Detect which cell encompasses the target text, then output its [x, y] center coordinate. 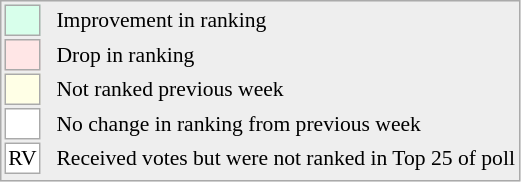
Improvement in ranking [286, 20]
Received votes but were not ranked in Top 25 of poll [286, 158]
Drop in ranking [286, 55]
Not ranked previous week [286, 90]
No change in ranking from previous week [286, 124]
RV [22, 158]
